From the cell containing the given text, extract its center point as (x, y) coordinate. 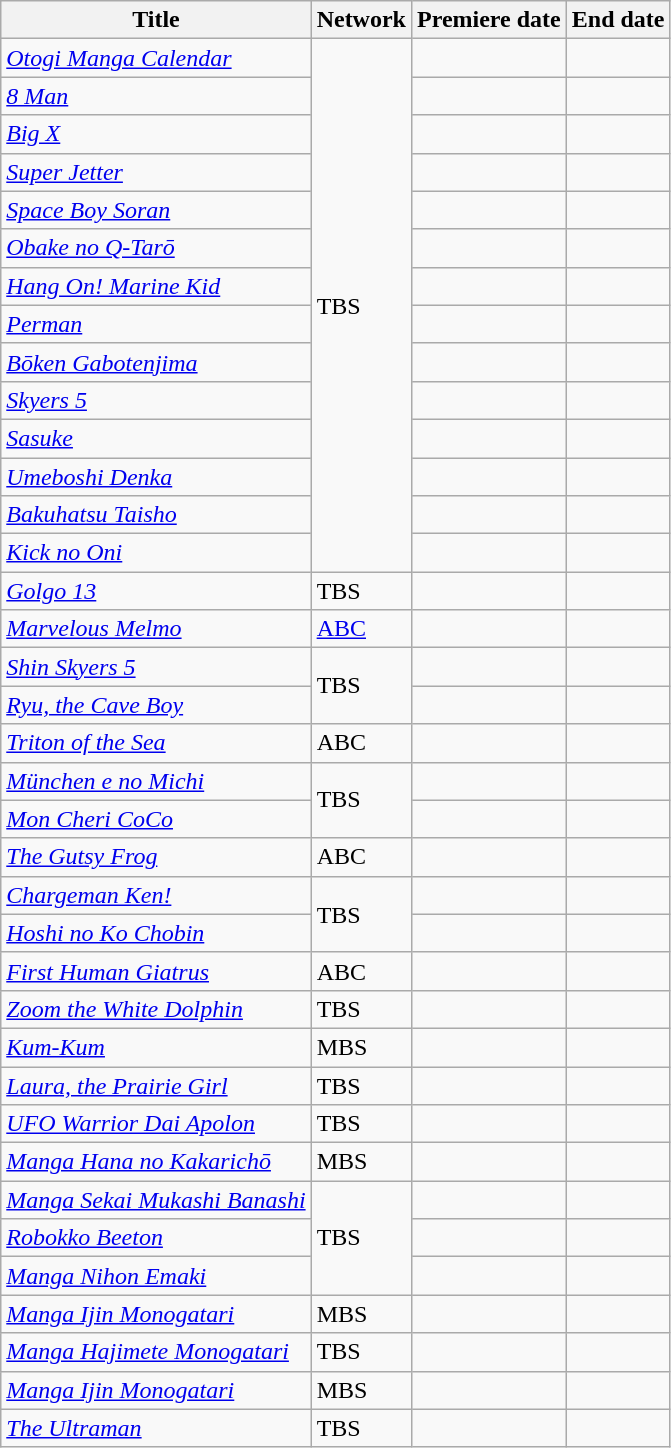
Laura, the Prairie Girl (156, 1085)
Sasuke (156, 438)
Golgo 13 (156, 591)
Robokko Beeton (156, 1238)
Triton of the Sea (156, 743)
Space Boy Soran (156, 210)
Hang On! Marine Kid (156, 286)
UFO Warrior Dai Apolon (156, 1124)
Premiere date (488, 20)
Chargeman Ken! (156, 895)
Network (361, 20)
Perman (156, 324)
Hoshi no Ko Chobin (156, 933)
Otogi Manga Calendar (156, 58)
The Ultraman (156, 1428)
Ryu, the Cave Boy (156, 705)
Mon Cheri CoCo (156, 819)
Bakuhatsu Taisho (156, 515)
Bōken Gabotenjima (156, 362)
Title (156, 20)
Manga Hajimete Monogatari (156, 1352)
Super Jetter (156, 172)
Umeboshi Denka (156, 477)
The Gutsy Frog (156, 857)
Obake no Q-Tarō (156, 248)
Manga Nihon Emaki (156, 1276)
Kick no Oni (156, 553)
Manga Hana no Kakarichō (156, 1162)
End date (618, 20)
Zoom the White Dolphin (156, 1009)
Manga Sekai Mukashi Banashi (156, 1200)
Skyers 5 (156, 400)
8 Man (156, 96)
Marvelous Melmo (156, 629)
Shin Skyers 5 (156, 667)
Big X (156, 134)
Kum-Kum (156, 1047)
München e no Michi (156, 781)
First Human Giatrus (156, 971)
